Return the (x, y) coordinate for the center point of the cell that contains the specified text.  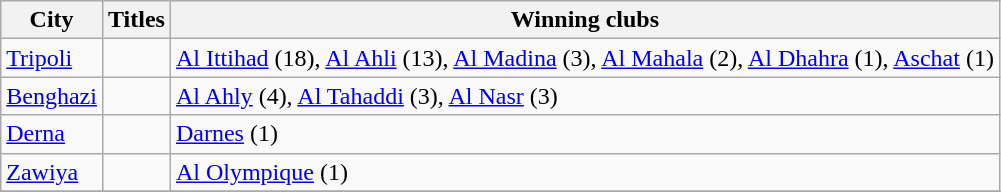
City (52, 20)
Darnes (1) (584, 134)
Al Ahly (4), Al Tahaddi (3), Al Nasr (3) (584, 96)
Al Ittihad (18), Al Ahli (13), Al Madina (3), Al Mahala (2), Al Dhahra (1), Aschat (1) (584, 58)
Tripoli (52, 58)
Benghazi (52, 96)
Zawiya (52, 172)
Derna (52, 134)
Winning clubs (584, 20)
Al Olympique (1) (584, 172)
Titles (136, 20)
